Return [x, y] of the center of cell containing provided text 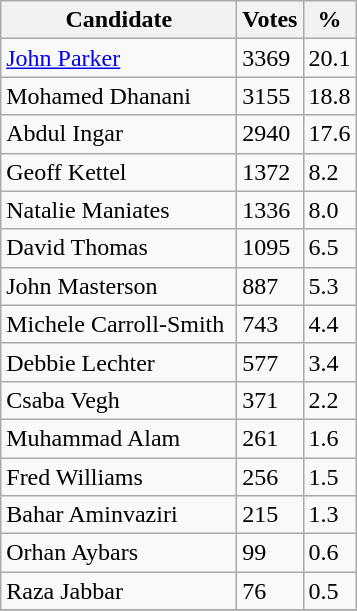
1.5 [330, 477]
Votes [270, 20]
Orhan Aybars [119, 553]
0.5 [330, 591]
Muhammad Alam [119, 438]
1336 [270, 210]
3155 [270, 96]
1.6 [330, 438]
99 [270, 553]
% [330, 20]
Fred Williams [119, 477]
David Thomas [119, 248]
Debbie Lechter [119, 362]
0.6 [330, 553]
Candidate [119, 20]
743 [270, 324]
256 [270, 477]
17.6 [330, 134]
8.2 [330, 172]
3.4 [330, 362]
215 [270, 515]
3369 [270, 58]
Geoff Kettel [119, 172]
6.5 [330, 248]
Bahar Aminvaziri [119, 515]
8.0 [330, 210]
2940 [270, 134]
5.3 [330, 286]
2.2 [330, 400]
John Masterson [119, 286]
John Parker [119, 58]
18.8 [330, 96]
Michele Carroll-Smith [119, 324]
577 [270, 362]
1.3 [330, 515]
Mohamed Dhanani [119, 96]
76 [270, 591]
1372 [270, 172]
20.1 [330, 58]
261 [270, 438]
Natalie Maniates [119, 210]
4.4 [330, 324]
Abdul Ingar [119, 134]
1095 [270, 248]
887 [270, 286]
Csaba Vegh [119, 400]
371 [270, 400]
Raza Jabbar [119, 591]
